Provide the [x, y] coordinate of the cell's center where the given text is located.  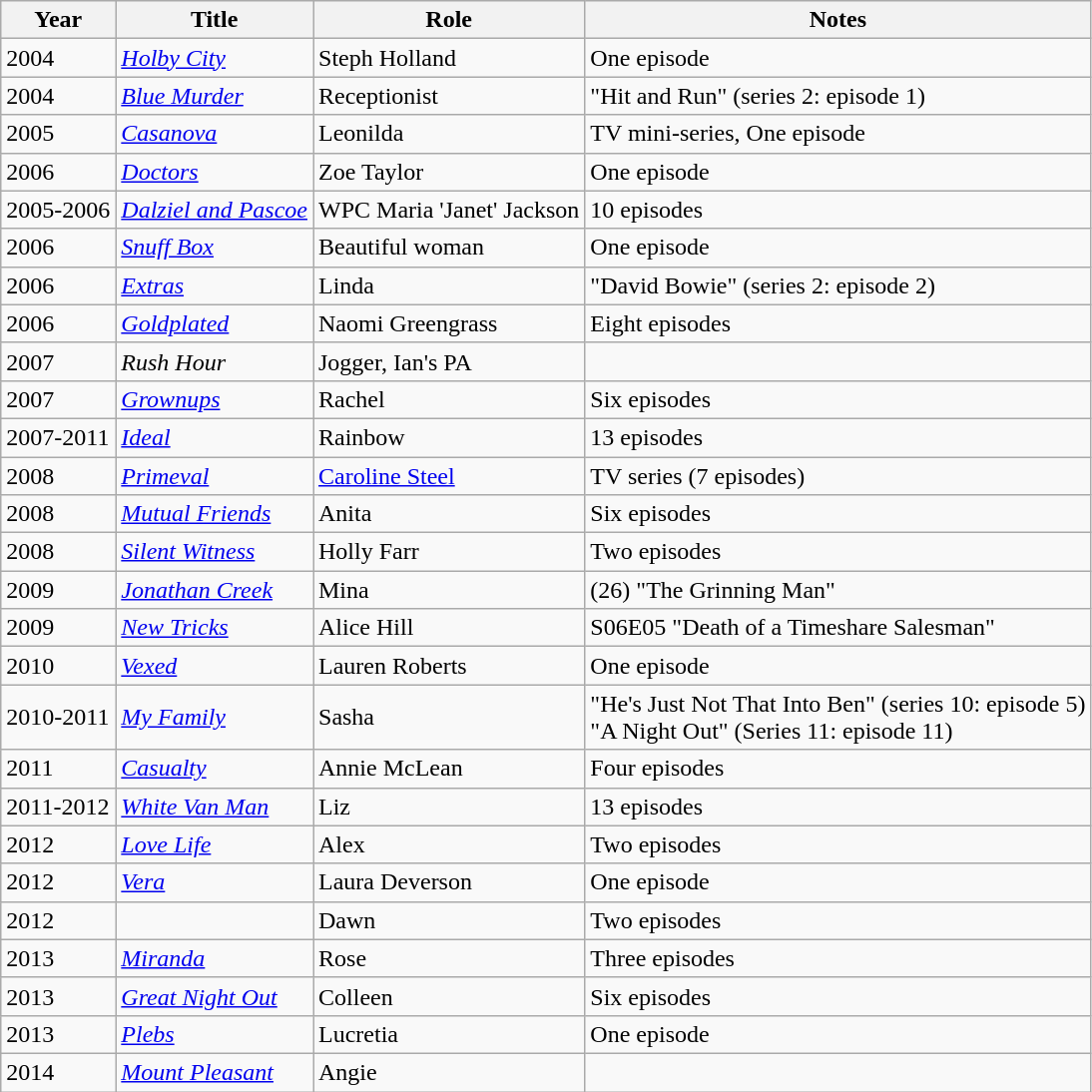
2010 [58, 666]
TV series (7 episodes) [838, 476]
Caroline Steel [449, 476]
2010-2011 [58, 717]
Naomi Greengrass [449, 323]
White Van Man [215, 807]
Mina [449, 590]
Beautiful woman [449, 248]
Lucretia [449, 1034]
Ideal [215, 437]
Notes [838, 20]
Dalziel and Pascoe [215, 210]
Angie [449, 1072]
Year [58, 20]
Zoe Taylor [449, 172]
Rainbow [449, 437]
Role [449, 20]
Rachel [449, 399]
Vera [215, 882]
Title [215, 20]
Alice Hill [449, 628]
WPC Maria 'Janet' Jackson [449, 210]
Dawn [449, 920]
Leonilda [449, 134]
Eight episodes [838, 323]
2005 [58, 134]
Jonathan Creek [215, 590]
Plebs [215, 1034]
Rush Hour [215, 361]
Liz [449, 807]
Steph Holland [449, 58]
2007-2011 [58, 437]
Extras [215, 285]
2011-2012 [58, 807]
"David Bowie" (series 2: episode 2) [838, 285]
2011 [58, 769]
Rose [449, 958]
Primeval [215, 476]
Anita [449, 514]
New Tricks [215, 628]
Three episodes [838, 958]
Jogger, Ian's PA [449, 361]
Colleen [449, 996]
(26) "The Grinning Man" [838, 590]
Goldplated [215, 323]
TV mini-series, One episode [838, 134]
Four episodes [838, 769]
Vexed [215, 666]
Blue Murder [215, 96]
Holby City [215, 58]
S06E05 "Death of a Timeshare Salesman" [838, 628]
Snuff Box [215, 248]
Love Life [215, 844]
"Hit and Run" (series 2: episode 1) [838, 96]
Receptionist [449, 96]
Grownups [215, 399]
Casualty [215, 769]
Annie McLean [449, 769]
Great Night Out [215, 996]
2005-2006 [58, 210]
10 episodes [838, 210]
Sasha [449, 717]
"He's Just Not That Into Ben" (series 10: episode 5)"A Night Out" (Series 11: episode 11) [838, 717]
Mutual Friends [215, 514]
Mount Pleasant [215, 1072]
My Family [215, 717]
Doctors [215, 172]
2014 [58, 1072]
Laura Deverson [449, 882]
Miranda [215, 958]
Silent Witness [215, 552]
Holly Farr [449, 552]
Lauren Roberts [449, 666]
Alex [449, 844]
Linda [449, 285]
Casanova [215, 134]
